Return the (x, y) coordinate for the center point of the cell that contains the specified text.  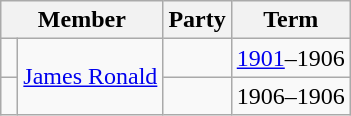
1906–1906 (290, 96)
James Ronald (90, 77)
Term (290, 20)
1901–1906 (290, 58)
Party (197, 20)
Member (82, 20)
